Capture the cell that displays the provided text and extract its (X, Y) central coordinate. 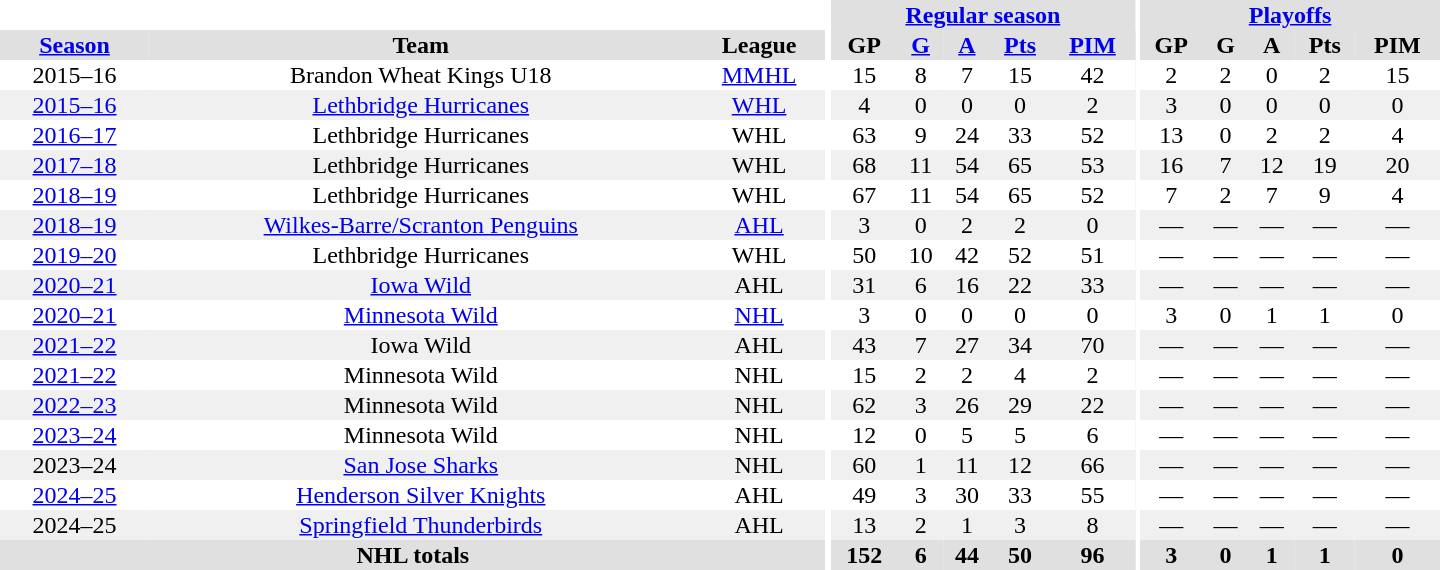
Playoffs (1290, 15)
Brandon Wheat Kings U18 (421, 75)
NHL totals (413, 555)
152 (864, 555)
League (760, 45)
Springfield Thunderbirds (421, 525)
29 (1020, 405)
26 (967, 405)
51 (1092, 255)
53 (1092, 165)
2019–20 (74, 255)
44 (967, 555)
10 (921, 255)
30 (967, 495)
Regular season (983, 15)
27 (967, 345)
Wilkes-Barre/Scranton Penguins (421, 225)
2017–18 (74, 165)
67 (864, 195)
Henderson Silver Knights (421, 495)
24 (967, 135)
2022–23 (74, 405)
70 (1092, 345)
San Jose Sharks (421, 465)
43 (864, 345)
60 (864, 465)
Season (74, 45)
20 (1398, 165)
Team (421, 45)
2016–17 (74, 135)
63 (864, 135)
55 (1092, 495)
MMHL (760, 75)
49 (864, 495)
34 (1020, 345)
66 (1092, 465)
31 (864, 285)
96 (1092, 555)
62 (864, 405)
68 (864, 165)
19 (1325, 165)
